Detect which cell encompasses the target text, then output its [x, y] center coordinate. 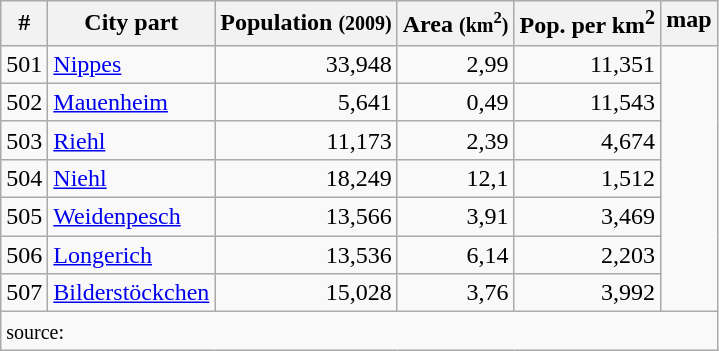
504 [24, 178]
13,536 [306, 255]
Weidenpesch [132, 217]
5,641 [306, 102]
11,351 [588, 64]
Area (km2) [456, 24]
Longerich [132, 255]
2,203 [588, 255]
506 [24, 255]
Niehl [132, 178]
Pop. per km2 [588, 24]
33,948 [306, 64]
# [24, 24]
507 [24, 293]
13,566 [306, 217]
12,1 [456, 178]
15,028 [306, 293]
11,543 [588, 102]
map [689, 24]
3,76 [456, 293]
502 [24, 102]
505 [24, 217]
Population (2009) [306, 24]
3,469 [588, 217]
Mauenheim [132, 102]
2,39 [456, 140]
Riehl [132, 140]
3,992 [588, 293]
503 [24, 140]
501 [24, 64]
3,91 [456, 217]
4,674 [588, 140]
2,99 [456, 64]
Bilderstöckchen [132, 293]
source: [359, 331]
18,249 [306, 178]
11,173 [306, 140]
0,49 [456, 102]
Nippes [132, 64]
1,512 [588, 178]
City part [132, 24]
6,14 [456, 255]
